Detect which cell encompasses the target text, then output its (X, Y) center coordinate. 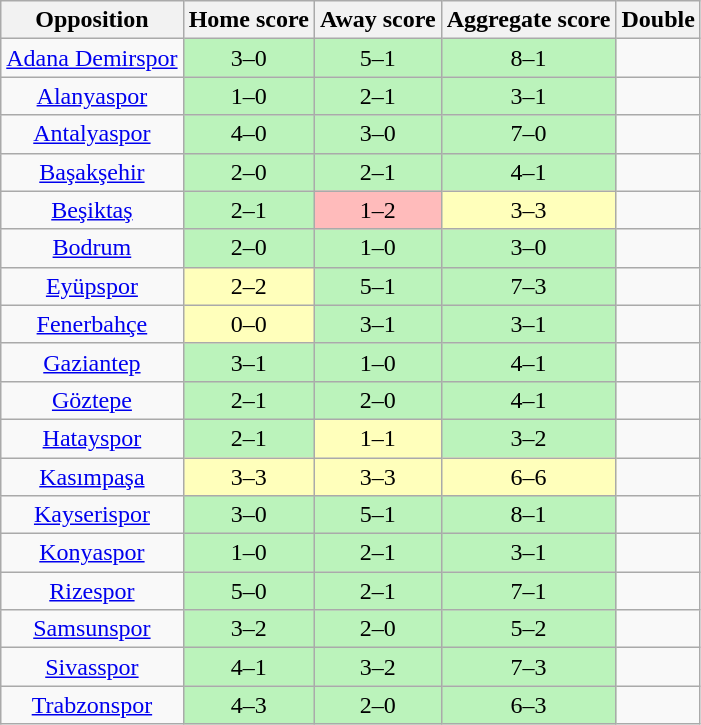
5–2 (528, 629)
Beşiktaş (92, 210)
6–6 (528, 477)
Konyaspor (92, 553)
Double (658, 20)
Trabzonspor (92, 705)
0–0 (248, 324)
7–1 (528, 591)
Göztepe (92, 400)
7–0 (528, 134)
Sivasspor (92, 667)
Home score (248, 20)
Bodrum (92, 248)
Aggregate score (528, 20)
Kasımpaşa (92, 477)
Alanyaspor (92, 96)
Gaziantep (92, 362)
Antalyaspor (92, 134)
Opposition (92, 20)
Hatayspor (92, 438)
Fenerbahçe (92, 324)
Başakşehir (92, 172)
Eyüpspor (92, 286)
Samsunspor (92, 629)
4–3 (248, 705)
1–2 (378, 210)
Adana Demirspor (92, 58)
5–0 (248, 591)
4–0 (248, 134)
1–1 (378, 438)
Away score (378, 20)
Rizespor (92, 591)
2–2 (248, 286)
6–3 (528, 705)
Kayserispor (92, 515)
